Pinpoint the cell where the given text exists, returning its [x, y] midpoint coordinate. 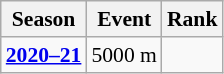
5000 m [124, 55]
Rank [192, 19]
Event [124, 19]
2020–21 [44, 55]
Season [44, 19]
